Return [X, Y] of the center of cell containing provided text 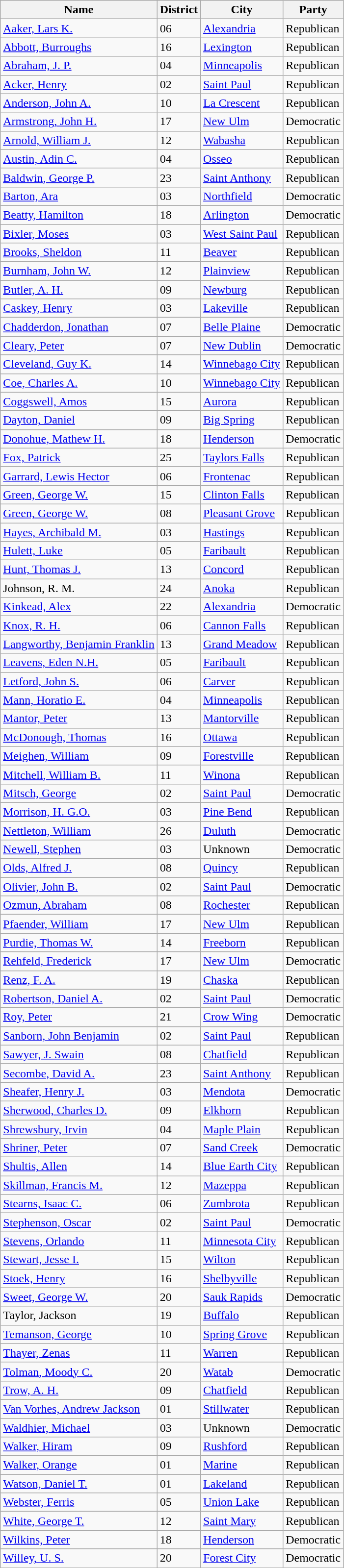
Stephenson, Oscar [79, 1222]
Winona [242, 774]
Concord [242, 570]
Pfaender, William [79, 924]
Coggswell, Amos [79, 401]
Forest City [242, 1558]
Robertson, Daniel A. [79, 998]
Zumbrota [242, 1204]
Mitchell, William B. [79, 774]
Mendota [242, 1092]
21 [179, 1017]
Olds, Alfred J. [79, 868]
Webster, Ferris [79, 1502]
Rushford [242, 1446]
Sawyer, J. Swain [79, 1054]
Watab [242, 1371]
Bixler, Moses [79, 234]
Meighen, William [79, 756]
La Crescent [242, 103]
Mantor, Peter [79, 719]
Chadderdon, Jonathan [79, 327]
Abbott, Burroughs [79, 47]
Olivier, John B. [79, 887]
Armstrong, John H. [79, 122]
Arlington [242, 215]
Coe, Charles A. [79, 383]
Belle Plaine [242, 327]
Lakeville [242, 308]
Mantorville [242, 719]
Fox, Patrick [79, 457]
Shelbyville [242, 1278]
McDonough, Thomas [79, 737]
Rochester [242, 905]
Frontenac [242, 476]
Minnesota City [242, 1241]
City [242, 10]
Shriner, Peter [79, 1148]
Caskey, Henry [79, 308]
Knox, R. H. [79, 625]
Wilton [242, 1260]
Warren [242, 1353]
West Saint Paul [242, 234]
Carver [242, 681]
Cannon Falls [242, 625]
Spring Grove [242, 1334]
Sand Creek [242, 1148]
Waldhier, Michael [79, 1428]
Newburg [242, 290]
Nettleton, William [79, 831]
Tolman, Moody C. [79, 1371]
Walker, Orange [79, 1465]
Quincy [242, 868]
Abraham, J. P. [79, 66]
District [179, 10]
Mitsch, George [79, 793]
Stoek, Henry [79, 1278]
Trow, A. H. [79, 1390]
Aurora [242, 401]
Willey, U. S. [79, 1558]
Crow Wing [242, 1017]
Taylor, Jackson [79, 1316]
25 [179, 457]
Barton, Ara [79, 196]
Aaker, Lars K. [79, 28]
Butler, A. H. [79, 290]
Austin, Adin C. [79, 159]
Leavens, Eden N.H. [79, 663]
Kinkead, Alex [79, 607]
Blue Earth City [242, 1167]
Sauk Rapids [242, 1297]
New Dublin [242, 346]
Big Spring [242, 420]
Langworthy, Benjamin Franklin [79, 644]
Northfield [242, 196]
Grand Meadow [242, 644]
Taylors Falls [242, 457]
Skillman, Francis M. [79, 1185]
Acker, Henry [79, 84]
Shultis, Allen [79, 1167]
Wabasha [242, 140]
Chaska [242, 980]
Marine [242, 1465]
Lexington [242, 47]
Beatty, Hamilton [79, 215]
Sherwood, Charles D. [79, 1110]
Plainview [242, 271]
Pleasant Grove [242, 513]
Party [313, 10]
Stewart, Jesse I. [79, 1260]
Name [79, 10]
Walker, Hiram [79, 1446]
Stevens, Orlando [79, 1241]
Saint Mary [242, 1521]
Anderson, John A. [79, 103]
Renz, F. A. [79, 980]
Buffalo [242, 1316]
Elkhorn [242, 1110]
Van Vorhes, Andrew Jackson [79, 1409]
Arnold, William J. [79, 140]
Hunt, Thomas J. [79, 570]
Burnham, John W. [79, 271]
Hastings [242, 532]
Wilkins, Peter [79, 1540]
Sheafer, Henry J. [79, 1092]
Beaver [242, 252]
Union Lake [242, 1502]
22 [179, 607]
Sweet, George W. [79, 1297]
Cleveland, Guy K. [79, 364]
Brooks, Sheldon [79, 252]
Rehfeld, Frederick [79, 961]
Garrard, Lewis Hector [79, 476]
Pine Bend [242, 812]
Maple Plain [242, 1129]
Ottawa [242, 737]
Hulett, Luke [79, 551]
Letford, John S. [79, 681]
Duluth [242, 831]
Lakeland [242, 1484]
Clinton Falls [242, 495]
24 [179, 588]
Osseo [242, 159]
Watson, Daniel T. [79, 1484]
Cleary, Peter [79, 346]
Purdie, Thomas W. [79, 943]
Mann, Horatio E. [79, 700]
Hayes, Archibald M. [79, 532]
Forestville [242, 756]
White, George T. [79, 1521]
Secombe, David A. [79, 1073]
Sanborn, John Benjamin [79, 1036]
Morrison, H. G.O. [79, 812]
Stearns, Isaac C. [79, 1204]
26 [179, 831]
Temanson, George [79, 1334]
Stillwater [242, 1409]
Anoka [242, 588]
Donohue, Mathew H. [79, 439]
Mazeppa [242, 1185]
Shrewsbury, Irvin [79, 1129]
Baldwin, George P. [79, 177]
Ozmun, Abraham [79, 905]
Dayton, Daniel [79, 420]
Roy, Peter [79, 1017]
Freeborn [242, 943]
Thayer, Zenas [79, 1353]
Johnson, R. M. [79, 588]
Newell, Stephen [79, 849]
